Scan for the cell matching the given text and deliver its (X, Y) coordinate at center. 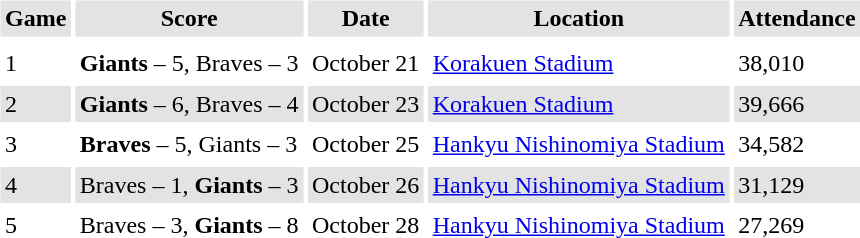
38,010 (797, 64)
October 23 (365, 104)
4 (35, 185)
Score (189, 18)
39,666 (797, 104)
October 26 (365, 185)
October 21 (365, 64)
3 (35, 144)
Giants – 5, Braves – 3 (189, 64)
Attendance (797, 18)
Location (578, 18)
1 (35, 64)
34,582 (797, 144)
October 25 (365, 144)
Braves – 1, Giants – 3 (189, 185)
Giants – 6, Braves – 4 (189, 104)
Date (365, 18)
2 (35, 104)
31,129 (797, 185)
Braves – 5, Giants – 3 (189, 144)
Game (35, 18)
